Output the [x, y] coordinate of the center of the cell containing the given text.  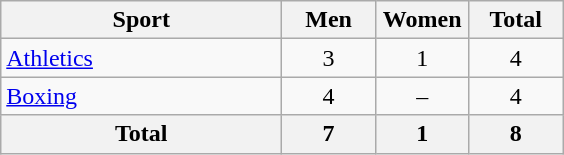
3 [329, 58]
Boxing [142, 96]
7 [329, 134]
Sport [142, 20]
Women [422, 20]
– [422, 96]
Men [329, 20]
8 [516, 134]
Athletics [142, 58]
